From the cell containing the given text, extract its center point as (X, Y) coordinate. 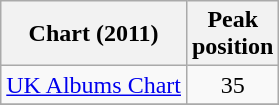
35 (232, 85)
Peakposition (232, 34)
Chart (2011) (94, 34)
UK Albums Chart (94, 85)
